Scan for the cell matching the given text and deliver its [X, Y] coordinate at center. 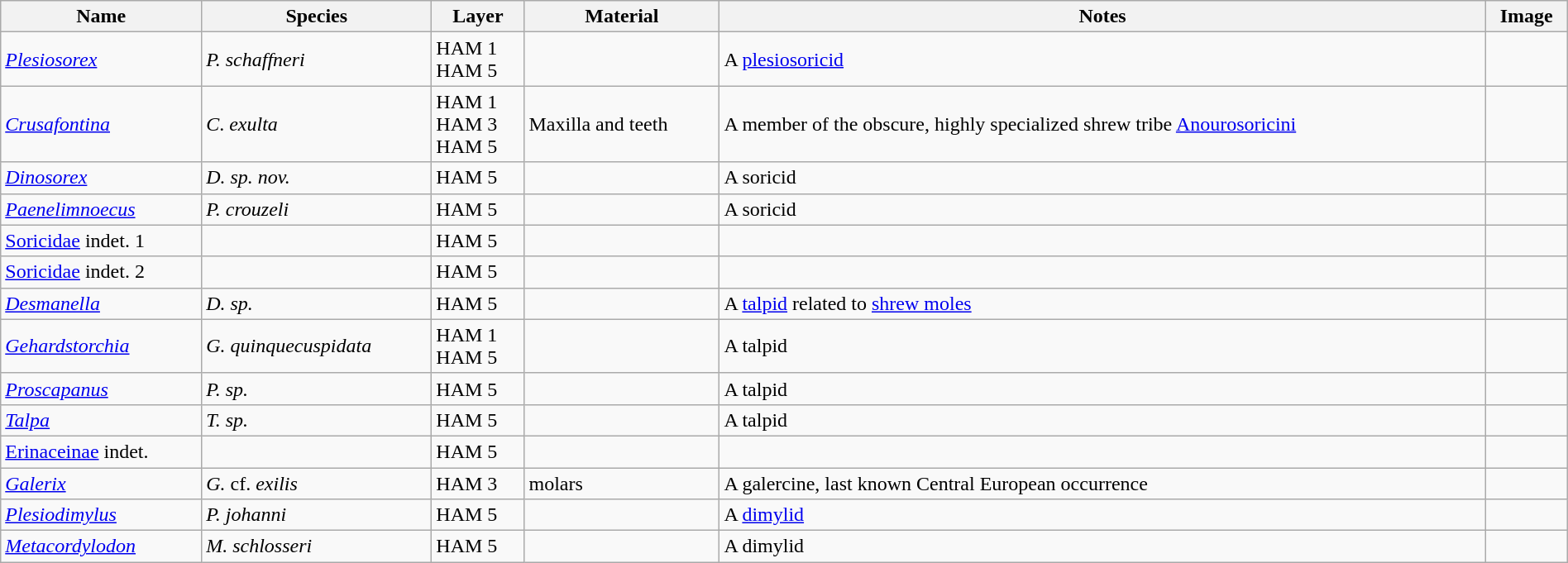
A talpid related to shrew moles [1102, 303]
Soricidae indet. 2 [101, 272]
Metacordylodon [101, 546]
P. schaffneri [317, 60]
Gehardstorchia [101, 346]
M. schlosseri [317, 546]
P. crouzeli [317, 209]
Maxilla and teeth [622, 124]
Proscapanus [101, 389]
Species [317, 17]
P. johanni [317, 515]
A member of the obscure, highly specialized shrew tribe Anourosoricini [1102, 124]
Paenelimnoecus [101, 209]
molars [622, 484]
D. sp. nov. [317, 178]
G. quinquecuspidata [317, 346]
Notes [1102, 17]
Galerix [101, 484]
Soricidae indet. 1 [101, 241]
D. sp. [317, 303]
Plesiodimylus [101, 515]
Talpa [101, 420]
A plesiosoricid [1102, 60]
Crusafontina [101, 124]
HAM 1HAM 3HAM 5 [478, 124]
C. exulta [317, 124]
Layer [478, 17]
G. cf. exilis [317, 484]
Name [101, 17]
Material [622, 17]
P. sp. [317, 389]
Plesiosorex [101, 60]
T. sp. [317, 420]
A galercine, last known Central European occurrence [1102, 484]
HAM 3 [478, 484]
Desmanella [101, 303]
Image [1527, 17]
Erinaceinae indet. [101, 451]
Dinosorex [101, 178]
